Output the [X, Y] coordinate of the center of the cell containing the given text.  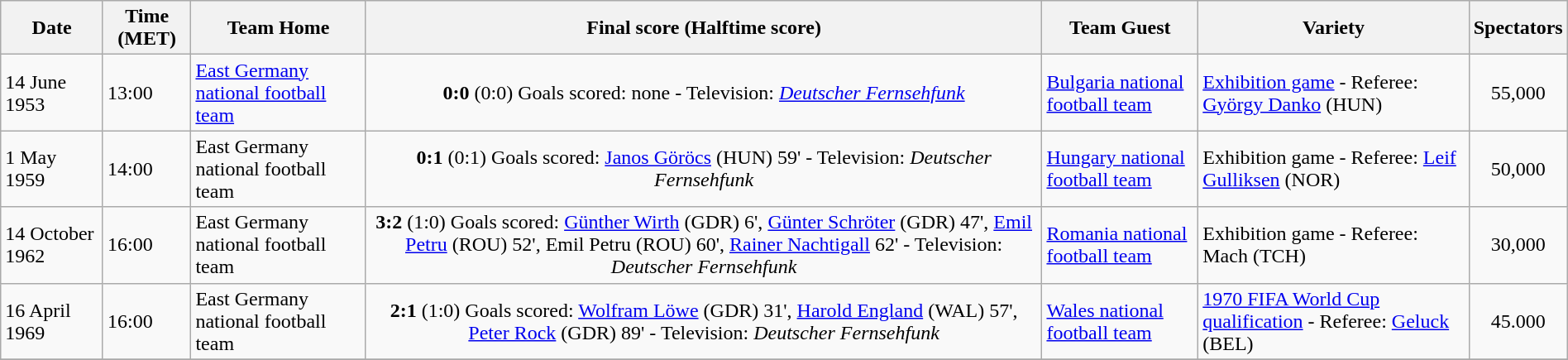
14:00 [146, 169]
Spectators [1518, 28]
1 May 1959 [52, 169]
14 June 1953 [52, 93]
16 April 1969 [52, 321]
14 October 1962 [52, 245]
Exhibition game - Referee: Leif Gulliksen (NOR) [1333, 169]
Date [52, 28]
45.000 [1518, 321]
Time (MET) [146, 28]
Bulgaria national football team [1120, 93]
Team Home [278, 28]
Hungary national football team [1120, 169]
50,000 [1518, 169]
0:0 (0:0) Goals scored: none - Television: Deutscher Fernsehfunk [704, 93]
Wales national football team [1120, 321]
30,000 [1518, 245]
Exhibition game - Referee: György Danko (HUN) [1333, 93]
Romania national football team [1120, 245]
55,000 [1518, 93]
2:1 (1:0) Goals scored: Wolfram Löwe (GDR) 31', Harold England (WAL) 57', Peter Rock (GDR) 89' - Television: Deutscher Fernsehfunk [704, 321]
1970 FIFA World Cup qualification - Referee: Geluck (BEL) [1333, 321]
Team Guest [1120, 28]
13:00 [146, 93]
Variety [1333, 28]
Exhibition game - Referee: Mach (TCH) [1333, 245]
0:1 (0:1) Goals scored: Janos Göröcs (HUN) 59' - Television: Deutscher Fernsehfunk [704, 169]
Final score (Halftime score) [704, 28]
